Find where the given text appears and provide that cell's center as [x, y] coordinate. 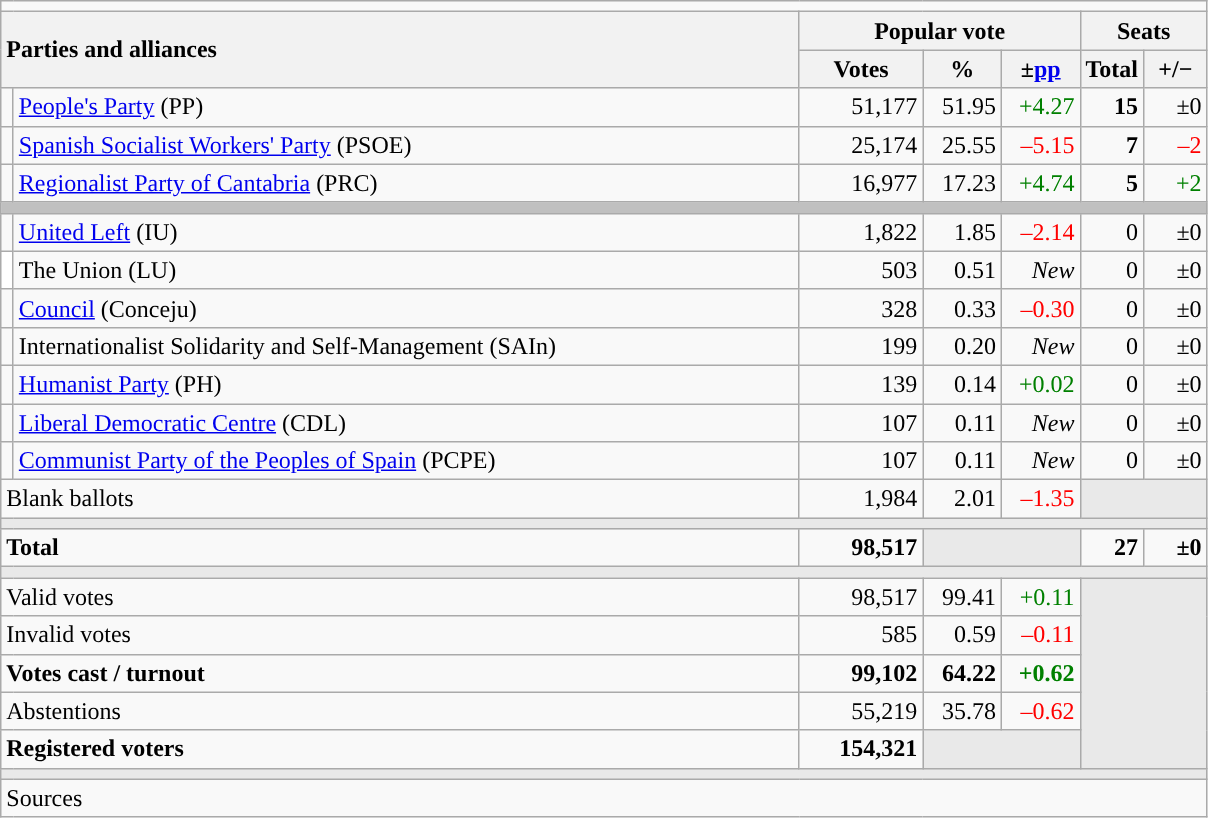
Invalid votes [400, 635]
7 [1112, 145]
25,174 [861, 145]
0.33 [962, 308]
+4.27 [1040, 107]
0.51 [962, 270]
1,984 [861, 499]
1.85 [962, 232]
Votes cast / turnout [400, 673]
585 [861, 635]
139 [861, 384]
United Left (IU) [406, 232]
328 [861, 308]
Registered voters [400, 749]
0.59 [962, 635]
Blank ballots [400, 499]
27 [1112, 548]
Sources [604, 798]
25.55 [962, 145]
Internationalist Solidarity and Self-Management (SAIn) [406, 346]
99,102 [861, 673]
+2 [1176, 183]
51,177 [861, 107]
–0.11 [1040, 635]
+0.11 [1040, 597]
+0.62 [1040, 673]
% [962, 69]
–0.62 [1040, 711]
5 [1112, 183]
–0.30 [1040, 308]
–2.14 [1040, 232]
Seats [1144, 31]
±pp [1040, 69]
16,977 [861, 183]
Humanist Party (PH) [406, 384]
64.22 [962, 673]
15 [1112, 107]
55,219 [861, 711]
1,822 [861, 232]
51.95 [962, 107]
Abstentions [400, 711]
99.41 [962, 597]
154,321 [861, 749]
Votes [861, 69]
+4.74 [1040, 183]
0.20 [962, 346]
Liberal Democratic Centre (CDL) [406, 423]
–1.35 [1040, 499]
People's Party (PP) [406, 107]
+/− [1176, 69]
Communist Party of the Peoples of Spain (PCPE) [406, 461]
The Union (LU) [406, 270]
Popular vote [940, 31]
2.01 [962, 499]
Council (Conceju) [406, 308]
199 [861, 346]
35.78 [962, 711]
0.14 [962, 384]
503 [861, 270]
Valid votes [400, 597]
+0.02 [1040, 384]
Spanish Socialist Workers' Party (PSOE) [406, 145]
Parties and alliances [400, 50]
–2 [1176, 145]
17.23 [962, 183]
–5.15 [1040, 145]
Regionalist Party of Cantabria (PRC) [406, 183]
